Scan for the cell matching the given text and deliver its (X, Y) coordinate at center. 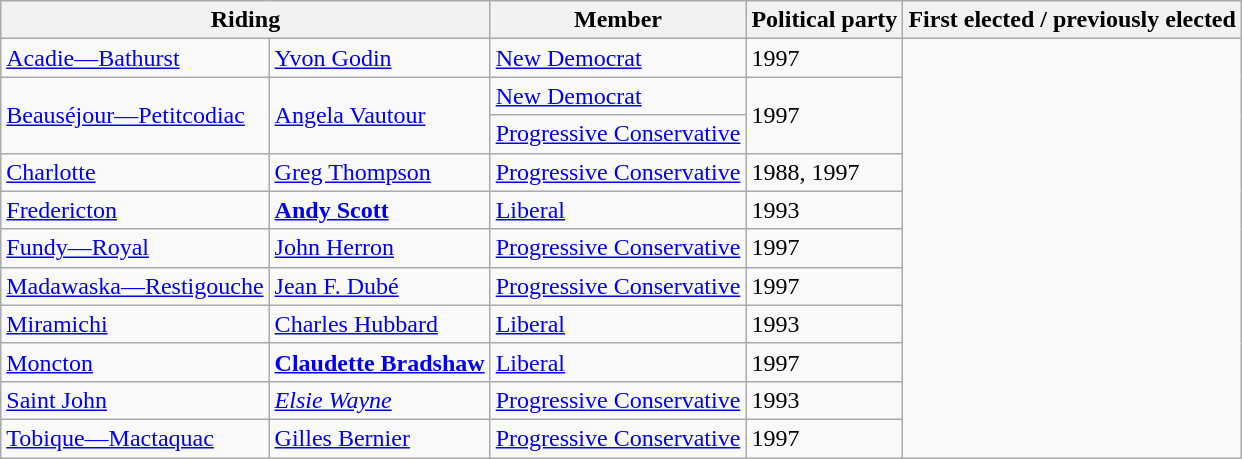
Claudette Bradshaw (380, 362)
Andy Scott (380, 210)
First elected / previously elected (1072, 20)
Charlotte (135, 172)
Riding (246, 20)
Moncton (135, 362)
Charles Hubbard (380, 324)
Fredericton (135, 210)
Acadie—Bathurst (135, 58)
1988, 1997 (824, 172)
Madawaska—Restigouche (135, 286)
Fundy—Royal (135, 248)
Tobique—Mactaquac (135, 438)
Jean F. Dubé (380, 286)
Angela Vautour (380, 115)
Greg Thompson (380, 172)
Gilles Bernier (380, 438)
Political party (824, 20)
Yvon Godin (380, 58)
Elsie Wayne (380, 400)
Saint John (135, 400)
John Herron (380, 248)
Miramichi (135, 324)
Member (618, 20)
Beauséjour—Petitcodiac (135, 115)
